Find where the given text appears and provide that cell's center as (X, Y) coordinate. 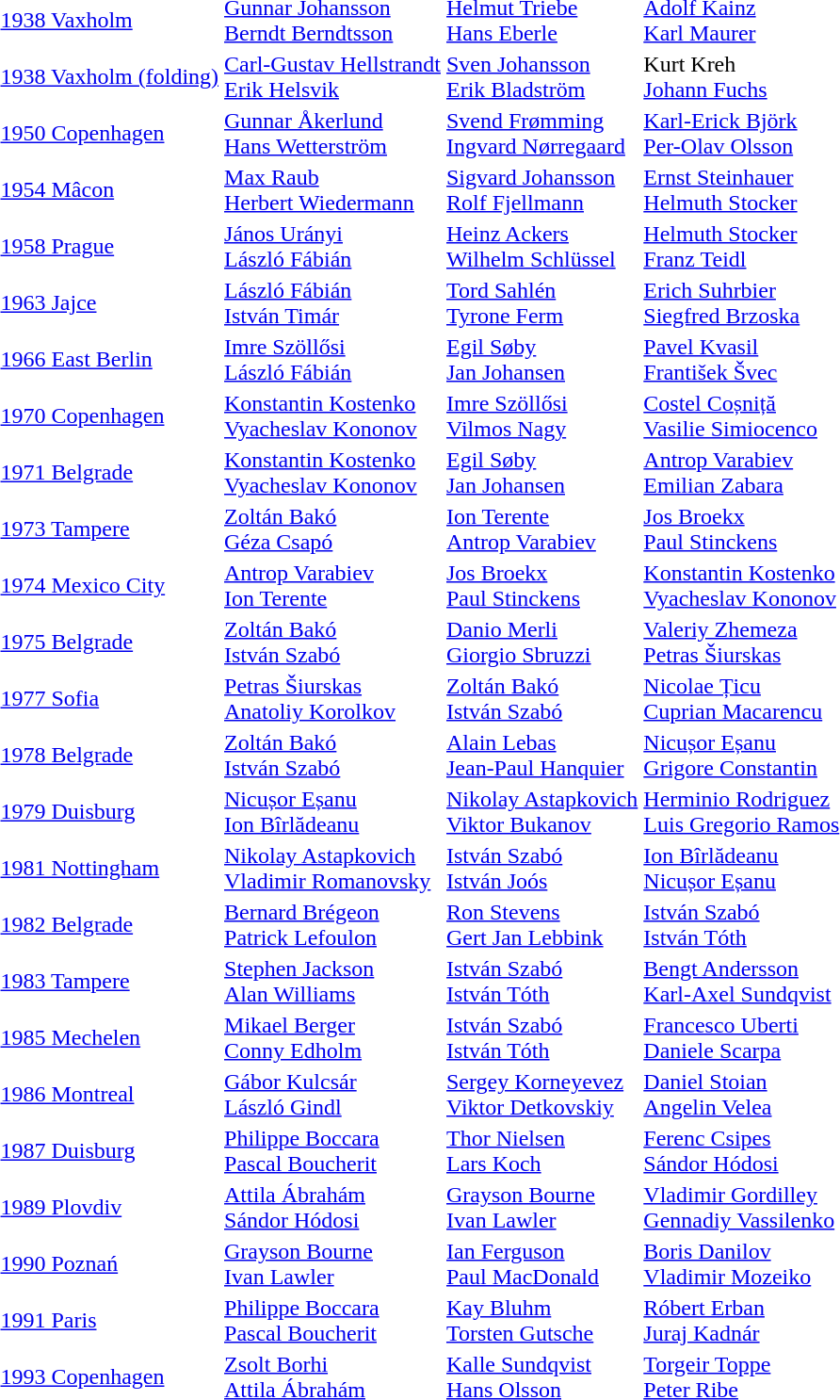
Gunnar ÅkerlundHans Wetterström (333, 134)
Imre SzöllősiLászló Fábián (333, 360)
Svend FrømmingIngvard Nørregaard (541, 134)
Stephen JacksonAlan Williams (333, 982)
Imre SzöllősiVilmos Nagy (541, 416)
Sigvard JohanssonRolf Fjellmann (541, 190)
Ion TerenteAntrop Varabiev (541, 529)
Nikolay AstapkovichVladimir Romanovsky (333, 869)
Petras ŠiurskasAnatoliy Korolkov (333, 699)
Heinz AckersWilhelm Schlüssel (541, 247)
Max RaubHerbert Wiedermann (333, 190)
Ron StevensGert Jan Lebbink (541, 925)
Nikolay AstapkovichViktor Bukanov (541, 812)
László FábiánIstván Timár (333, 303)
Kay BluhmTorsten Gutsche (541, 1321)
Attila ÁbrahámSándor Hódosi (333, 1208)
Ian FergusonPaul MacDonald (541, 1264)
Alain LebasJean-Paul Hanquier (541, 756)
Sergey KorneyevezViktor Detkovskiy (541, 1095)
Gábor KulcsárLászló Gindl (333, 1095)
Zoltán BakóGéza Csapó (333, 529)
János UrányiLászló Fábián (333, 247)
Antrop VarabievIon Terente (333, 586)
Danio MerliGiorgio Sbruzzi (541, 643)
Tord SahlénTyrone Ferm (541, 303)
Sven JohanssonErik Bladström (541, 77)
Mikael BergerConny Edholm (333, 1038)
Nicușor EșanuIon Bîrlădeanu (333, 812)
Jos BroekxPaul Stinckens (541, 586)
Bernard BrégeonPatrick Lefoulon (333, 925)
Carl-Gustav HellstrandtErik Helsvik (333, 77)
István SzabóIstván Joós (541, 869)
Thor NielsenLars Koch (541, 1151)
